Extract the [X, Y] coordinate from the center of the cell holding the provided text.  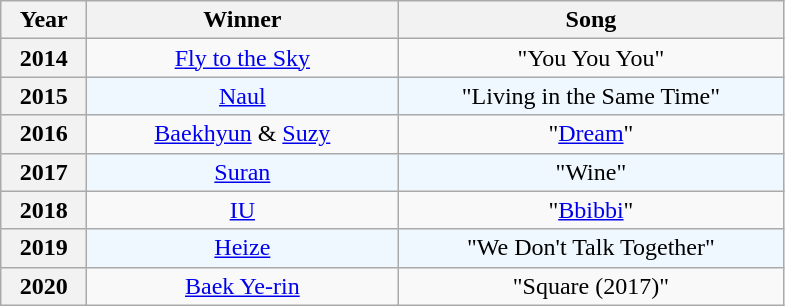
Fly to the Sky [242, 58]
Naul [242, 96]
Song [591, 20]
2019 [44, 248]
Heize [242, 248]
Baek Ye-rin [242, 286]
2015 [44, 96]
IU [242, 210]
2014 [44, 58]
"Living in the Same Time" [591, 96]
Winner [242, 20]
"Square (2017)" [591, 286]
"Bbibbi" [591, 210]
2017 [44, 172]
2020 [44, 286]
Year [44, 20]
"Wine" [591, 172]
"Dream" [591, 134]
Baekhyun & Suzy [242, 134]
"You You You" [591, 58]
Suran [242, 172]
2016 [44, 134]
"We Don't Talk Together" [591, 248]
2018 [44, 210]
